Provide the (X, Y) coordinate of the cell's center where the given text is located.  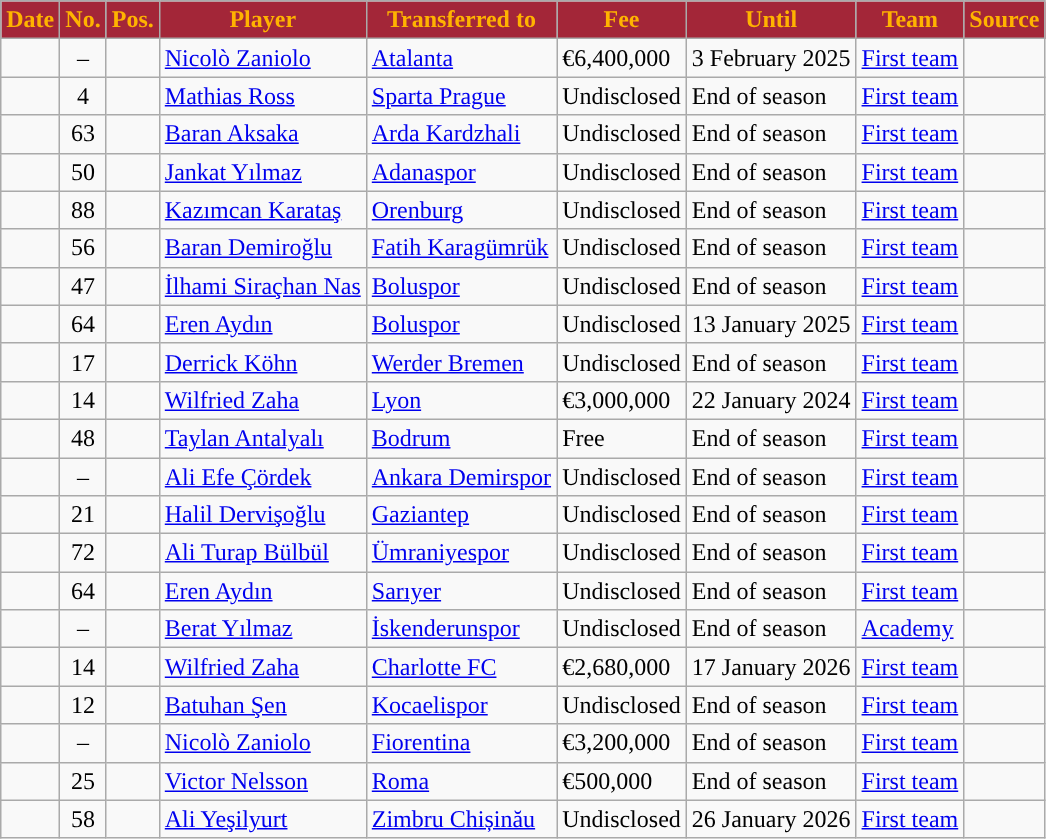
Until (771, 20)
Kocaelispor (461, 705)
Bodrum (461, 438)
Lyon (461, 400)
Taylan Antalyalı (262, 438)
Source (1004, 20)
3 February 2025 (771, 58)
63 (83, 134)
21 (83, 515)
26 January 2026 (771, 819)
No. (83, 20)
Ümraniyespor (461, 553)
Date (30, 20)
Free (622, 438)
Adanaspor (461, 172)
İskenderunspor (461, 629)
Halil Dervişoğlu (262, 515)
Kazımcan Karataş (262, 210)
Pos. (132, 20)
58 (83, 819)
Ali Yeşilyurt (262, 819)
€3,000,000 (622, 400)
12 (83, 705)
€6,400,000 (622, 58)
€2,680,000 (622, 667)
Atalanta (461, 58)
13 January 2025 (771, 324)
İlhami Siraçhan Nas (262, 286)
50 (83, 172)
Zimbru Chișinău (461, 819)
88 (83, 210)
Academy (910, 629)
4 (83, 96)
Fatih Karagümrük (461, 248)
Player (262, 20)
Derrick Köhn (262, 362)
Team (910, 20)
17 January 2026 (771, 667)
€3,200,000 (622, 743)
48 (83, 438)
Fee (622, 20)
Jankat Yılmaz (262, 172)
Fiorentina (461, 743)
Orenburg (461, 210)
Charlotte FC (461, 667)
€500,000 (622, 781)
Victor Nelsson (262, 781)
72 (83, 553)
Ali Efe Çördek (262, 477)
Baran Aksaka (262, 134)
Ankara Demirspor (461, 477)
Roma (461, 781)
Werder Bremen (461, 362)
22 January 2024 (771, 400)
Baran Demiroğlu (262, 248)
47 (83, 286)
17 (83, 362)
Gaziantep (461, 515)
Sparta Prague (461, 96)
Mathias Ross (262, 96)
Sarıyer (461, 591)
56 (83, 248)
Ali Turap Bülbül (262, 553)
Transferred to (461, 20)
25 (83, 781)
Arda Kardzhali (461, 134)
Berat Yılmaz (262, 629)
Batuhan Şen (262, 705)
